Extract the (x, y) coordinate from the center of the cell holding the provided text.  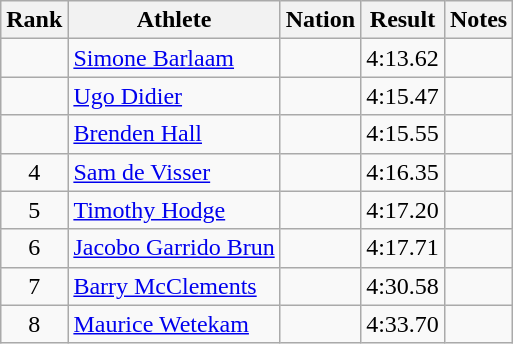
6 (34, 248)
Notes (478, 20)
4:13.62 (403, 58)
4 (34, 172)
Timothy Hodge (174, 210)
Result (403, 20)
7 (34, 286)
4:30.58 (403, 286)
4:17.20 (403, 210)
Jacobo Garrido Brun (174, 248)
Nation (320, 20)
Brenden Hall (174, 134)
Ugo Didier (174, 96)
Maurice Wetekam (174, 324)
4:15.55 (403, 134)
4:15.47 (403, 96)
Sam de Visser (174, 172)
4:16.35 (403, 172)
Rank (34, 20)
Athlete (174, 20)
4:17.71 (403, 248)
8 (34, 324)
Simone Barlaam (174, 58)
Barry McClements (174, 286)
5 (34, 210)
4:33.70 (403, 324)
